Capture the cell that displays the provided text and extract its (X, Y) central coordinate. 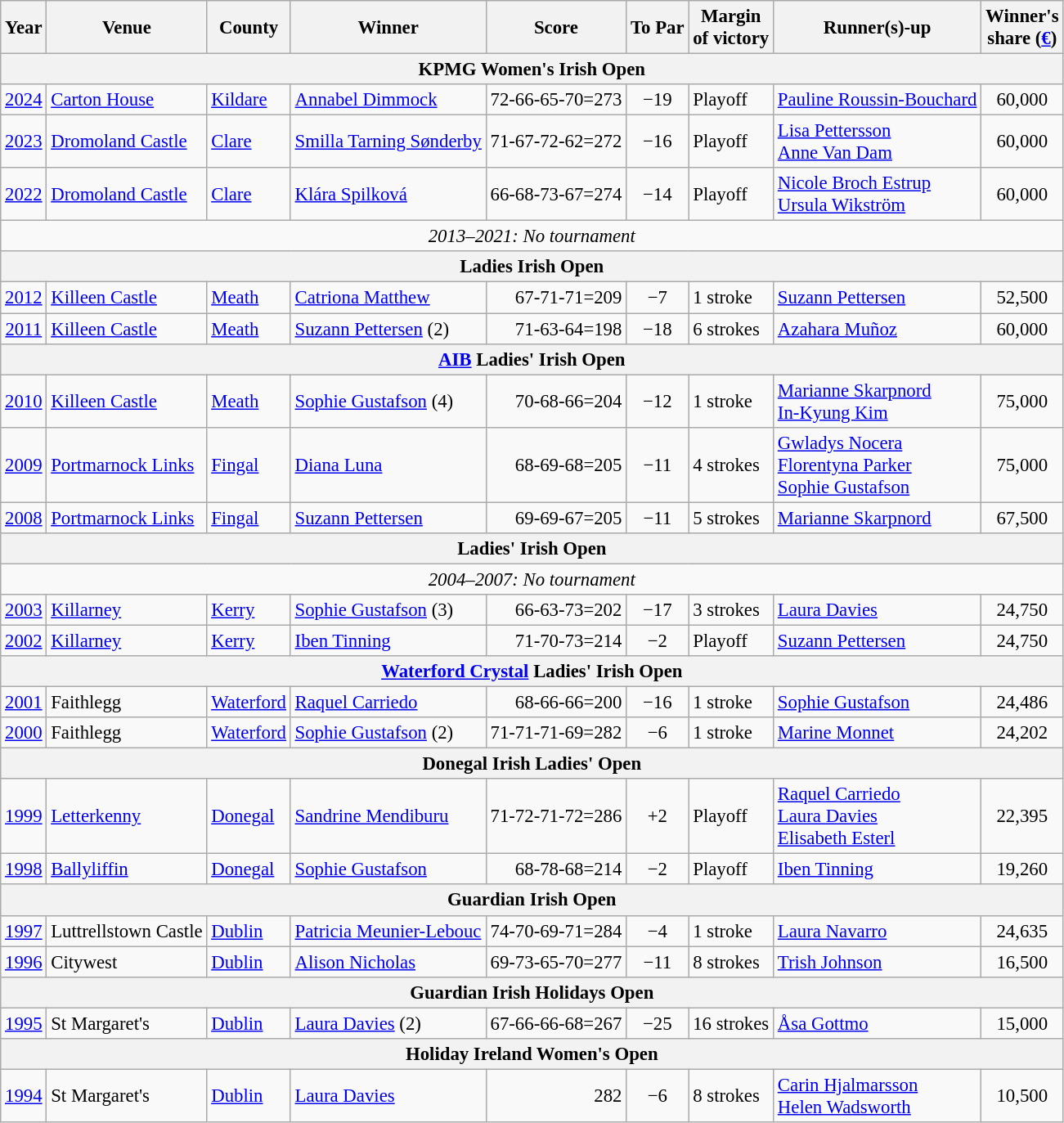
−7 (658, 298)
Sophie Gustafson (2) (388, 733)
19,260 (1022, 869)
68-66-66=200 (556, 703)
Guardian Irish Holidays Open (532, 992)
Suzann Pettersen (2) (388, 329)
Catriona Matthew (388, 298)
Ladies Irish Open (532, 267)
66-68-73-67=274 (556, 195)
67-66-66-68=267 (556, 1023)
3 strokes (731, 610)
68-78-68=214 (556, 869)
24,202 (1022, 733)
5 strokes (731, 518)
1995 (24, 1023)
24,635 (1022, 931)
Annabel Dimmock (388, 100)
Smilla Tarning Sønderby (388, 142)
Ladies' Irish Open (532, 549)
10,500 (1022, 1096)
Åsa Gottmo (878, 1023)
Guardian Irish Open (532, 901)
Score (556, 28)
2022 (24, 195)
16 strokes (731, 1023)
2001 (24, 703)
15,000 (1022, 1023)
−19 (658, 100)
To Par (658, 28)
Sandrine Mendiburu (388, 816)
Lisa Pettersson Anne Van Dam (878, 142)
County (249, 28)
Venue (127, 28)
72-66-65-70=273 (556, 100)
+2 (658, 816)
Laura Davies (2) (388, 1023)
2003 (24, 610)
Holiday Ireland Women's Open (532, 1054)
2011 (24, 329)
2002 (24, 640)
2024 (24, 100)
71-63-64=198 (556, 329)
6 strokes (731, 329)
Diana Luna (388, 465)
1999 (24, 816)
66-63-73=202 (556, 610)
−18 (658, 329)
2023 (24, 142)
Marine Monnet (878, 733)
Waterford Crystal Ladies' Irish Open (532, 672)
Raquel Carriedo Laura Davies Elisabeth Esterl (878, 816)
−25 (658, 1023)
69-69-67=205 (556, 518)
2004–2007: No tournament (532, 579)
67,500 (1022, 518)
Donegal Irish Ladies' Open (532, 764)
−14 (658, 195)
70-68-66=204 (556, 401)
71-70-73=214 (556, 640)
Alison Nicholas (388, 962)
69-73-65-70=277 (556, 962)
2013–2021: No tournament (532, 236)
Raquel Carriedo (388, 703)
−17 (658, 610)
Pauline Roussin-Bouchard (878, 100)
Azahara Muñoz (878, 329)
2012 (24, 298)
Marianne Skarpnord (878, 518)
Trish Johnson (878, 962)
1994 (24, 1096)
2009 (24, 465)
2000 (24, 733)
−4 (658, 931)
67-71-71=209 (556, 298)
Sophie Gustafson (3) (388, 610)
Patricia Meunier-Lebouc (388, 931)
1998 (24, 869)
1997 (24, 931)
Nicole Broch Estrup Ursula Wikström (878, 195)
Runner(s)-up (878, 28)
Gwladys Nocera Florentyna ParkerSophie Gustafson (878, 465)
Citywest (127, 962)
282 (556, 1096)
24,486 (1022, 703)
Luttrellstown Castle (127, 931)
Carton House (127, 100)
Winner'sshare (€) (1022, 28)
Winner (388, 28)
Marginof victory (731, 28)
22,395 (1022, 816)
71-67-72-62=272 (556, 142)
Letterkenny (127, 816)
4 strokes (731, 465)
Laura Navarro (878, 931)
−12 (658, 401)
Carin Hjalmarsson Helen Wadsworth (878, 1096)
71-71-71-69=282 (556, 733)
71-72-71-72=286 (556, 816)
Kildare (249, 100)
Year (24, 28)
Marianne Skarpnord In-Kyung Kim (878, 401)
Klára Spilková (388, 195)
2010 (24, 401)
16,500 (1022, 962)
Ballyliffin (127, 869)
68-69-68=205 (556, 465)
52,500 (1022, 298)
AIB Ladies' Irish Open (532, 359)
1996 (24, 962)
KPMG Women's Irish Open (532, 70)
2008 (24, 518)
Sophie Gustafson (4) (388, 401)
74-70-69-71=284 (556, 931)
